Identify which cell holds the provided text, then report its [X, Y] central coordinate. 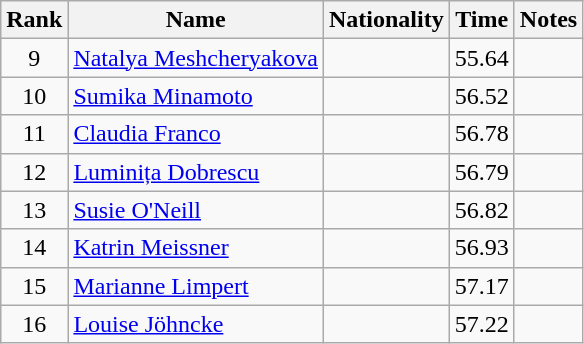
56.93 [482, 248]
13 [34, 210]
10 [34, 96]
Name [196, 20]
15 [34, 286]
57.17 [482, 286]
Katrin Meissner [196, 248]
56.78 [482, 134]
16 [34, 324]
Time [482, 20]
Nationality [386, 20]
Rank [34, 20]
14 [34, 248]
11 [34, 134]
9 [34, 58]
Claudia Franco [196, 134]
55.64 [482, 58]
Susie O'Neill [196, 210]
Notes [548, 20]
56.79 [482, 172]
Sumika Minamoto [196, 96]
57.22 [482, 324]
Louise Jöhncke [196, 324]
12 [34, 172]
Luminița Dobrescu [196, 172]
56.52 [482, 96]
Marianne Limpert [196, 286]
Natalya Meshcheryakova [196, 58]
56.82 [482, 210]
